Return the (X, Y) coordinate for the center point of the cell that contains the specified text.  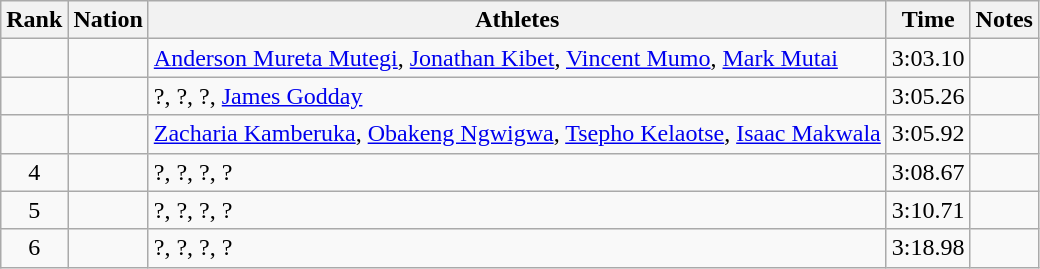
Anderson Mureta Mutegi, Jonathan Kibet, Vincent Mumo, Mark Mutai (517, 58)
3:08.67 (928, 172)
3:10.71 (928, 210)
?, ?, ?, James Godday (517, 96)
5 (34, 210)
Notes (1004, 20)
Athletes (517, 20)
3:18.98 (928, 248)
3:05.92 (928, 134)
3:03.10 (928, 58)
Rank (34, 20)
6 (34, 248)
Nation (108, 20)
Time (928, 20)
3:05.26 (928, 96)
Zacharia Kamberuka, Obakeng Ngwigwa, Tsepho Kelaotse, Isaac Makwala (517, 134)
4 (34, 172)
